Pinpoint the cell where the given text exists, returning its [x, y] midpoint coordinate. 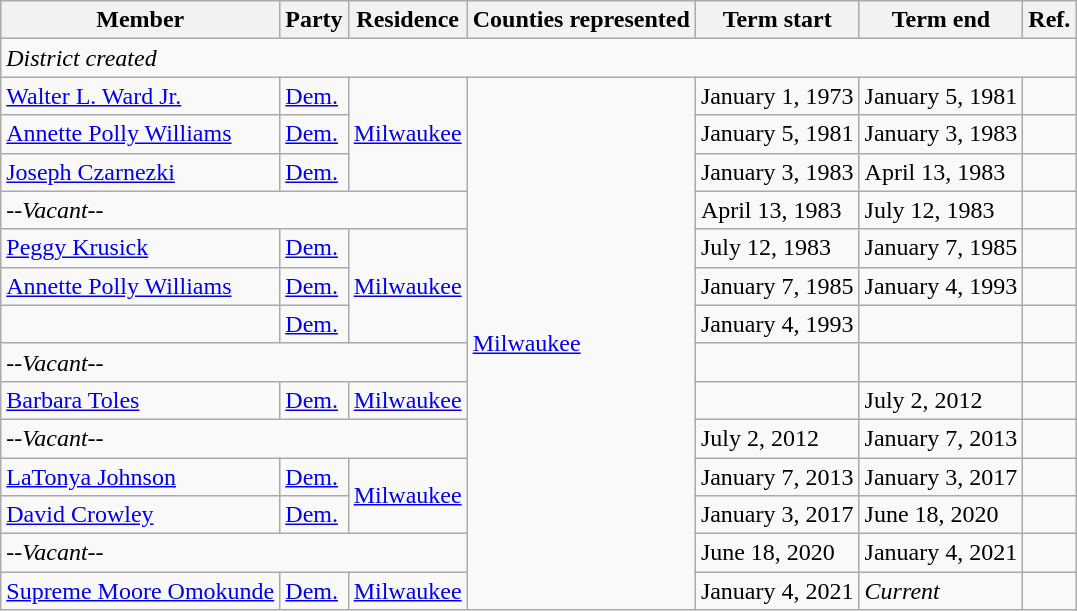
Peggy Krusick [140, 248]
Ref. [1050, 20]
Walter L. Ward Jr. [140, 96]
Counties represented [581, 20]
LaTonya Johnson [140, 477]
Residence [408, 20]
Current [941, 591]
Supreme Moore Omokunde [140, 591]
Barbara Toles [140, 400]
Term start [777, 20]
Term end [941, 20]
Joseph Czarnezki [140, 172]
Party [314, 20]
January 1, 1973 [777, 96]
David Crowley [140, 515]
District created [538, 58]
Member [140, 20]
